Pinpoint the cell where the given text exists, returning its (x, y) midpoint coordinate. 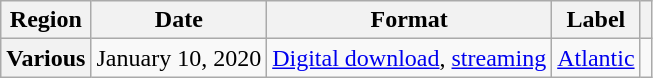
Region (46, 20)
January 10, 2020 (179, 58)
Digital download, streaming (410, 58)
Format (410, 20)
Various (46, 58)
Date (179, 20)
Atlantic (596, 58)
Label (596, 20)
